Scan for the cell matching the given text and deliver its (X, Y) coordinate at center. 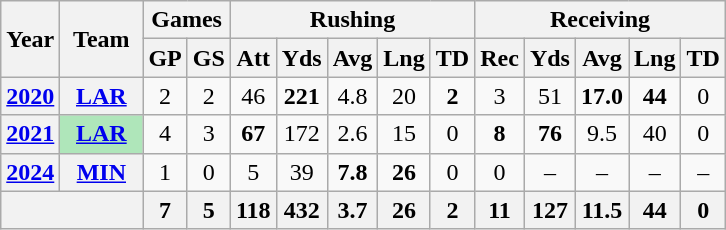
Team (102, 39)
7.8 (352, 172)
76 (550, 134)
Games (186, 20)
11.5 (602, 210)
Receiving (600, 20)
432 (302, 210)
Year (30, 39)
7 (165, 210)
118 (253, 210)
11 (500, 210)
40 (655, 134)
15 (404, 134)
2024 (30, 172)
2021 (30, 134)
8 (500, 134)
39 (302, 172)
4 (165, 134)
Att (253, 58)
127 (550, 210)
2020 (30, 96)
Rec (500, 58)
GP (165, 58)
67 (253, 134)
2.6 (352, 134)
17.0 (602, 96)
172 (302, 134)
46 (253, 96)
221 (302, 96)
20 (404, 96)
51 (550, 96)
9.5 (602, 134)
4.8 (352, 96)
GS (208, 58)
1 (165, 172)
3.7 (352, 210)
MIN (102, 172)
Rushing (352, 20)
